Output the (X, Y) coordinate of the center of the cell containing the given text.  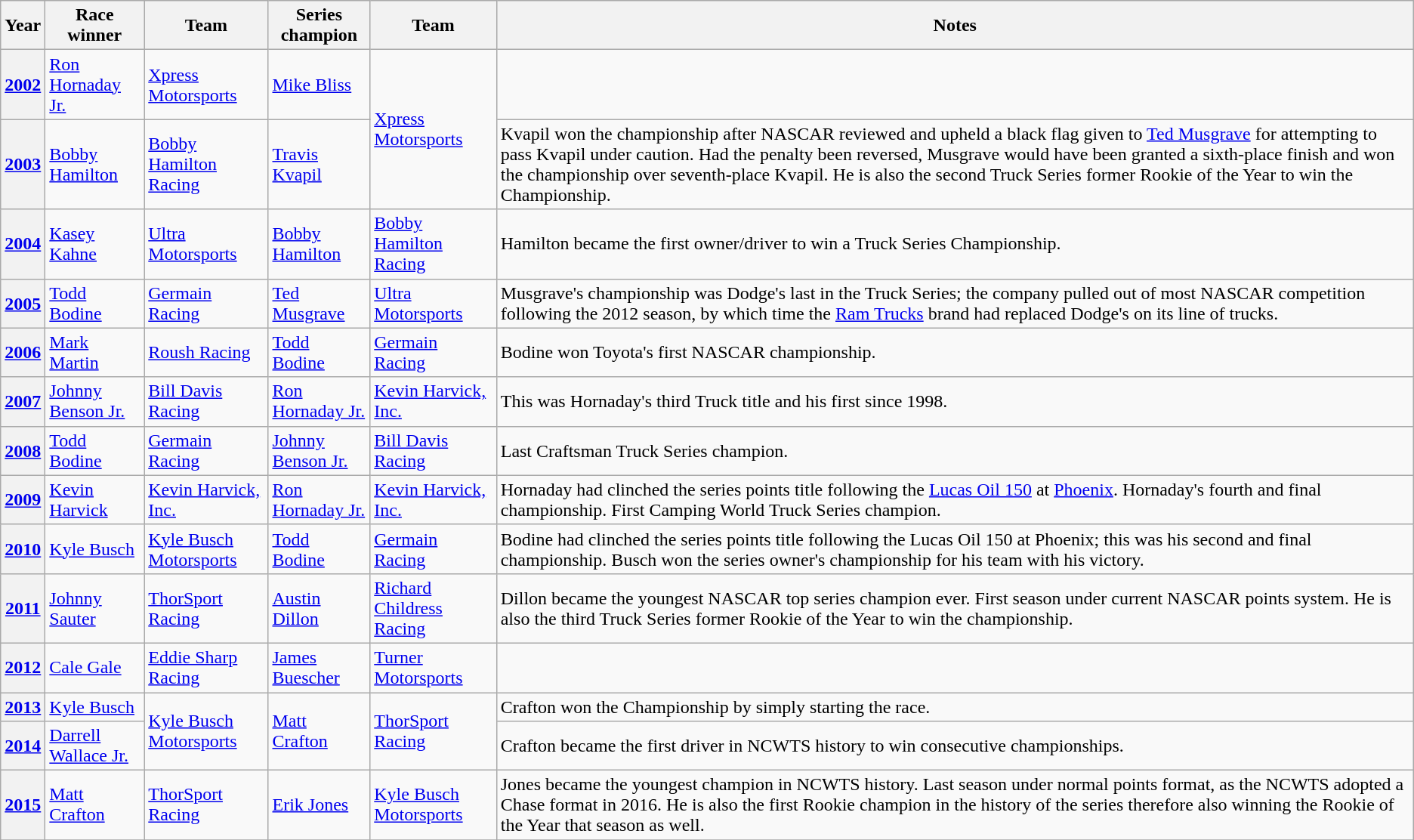
2009 (23, 500)
2003 (23, 165)
This was Hornaday's third Truck title and his first since 1998. (955, 402)
Crafton won the Championship by simply starting the race. (955, 706)
2006 (23, 352)
2015 (23, 805)
Johnny Sauter (95, 608)
Ted Musgrave (319, 304)
Turner Motorsports (434, 668)
2008 (23, 450)
Year (23, 26)
Race winner (95, 26)
Notes (955, 26)
Crafton became the first driver in NCWTS history to win consecutive championships. (955, 746)
Richard Childress Racing (434, 608)
Roush Racing (206, 352)
2011 (23, 608)
Series champion (319, 26)
2007 (23, 402)
Eddie Sharp Racing (206, 668)
Kevin Harvick (95, 500)
Austin Dillon (319, 608)
2005 (23, 304)
2012 (23, 668)
Kasey Kahne (95, 244)
Erik Jones (319, 805)
2002 (23, 85)
Cale Gale (95, 668)
James Buescher (319, 668)
Darrell Wallace Jr. (95, 746)
Last Craftsman Truck Series champion. (955, 450)
2013 (23, 706)
2014 (23, 746)
2010 (23, 548)
Hamilton became the first owner/driver to win a Truck Series Championship. (955, 244)
2004 (23, 244)
Bodine won Toyota's first NASCAR championship. (955, 352)
Mark Martin (95, 352)
Mike Bliss (319, 85)
Travis Kvapil (319, 165)
